Detect which cell encompasses the target text, then output its (X, Y) center coordinate. 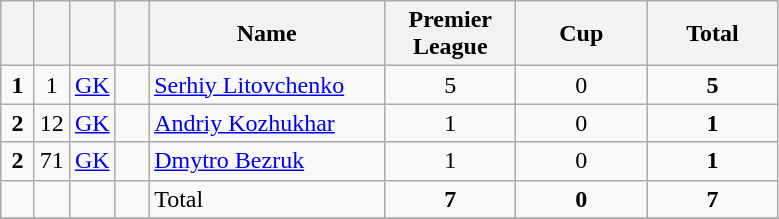
12 (52, 123)
Serhiy Litovchenko (267, 85)
71 (52, 161)
Premier League (450, 34)
Name (267, 34)
Dmytro Bezruk (267, 161)
Cup (582, 34)
Andriy Kozhukhar (267, 123)
